For the text-containing cell, return its midpoint in (x, y) coordinate format. 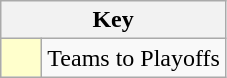
Key (114, 20)
Teams to Playoffs (134, 58)
